Detect which cell encompasses the target text, then output its [X, Y] center coordinate. 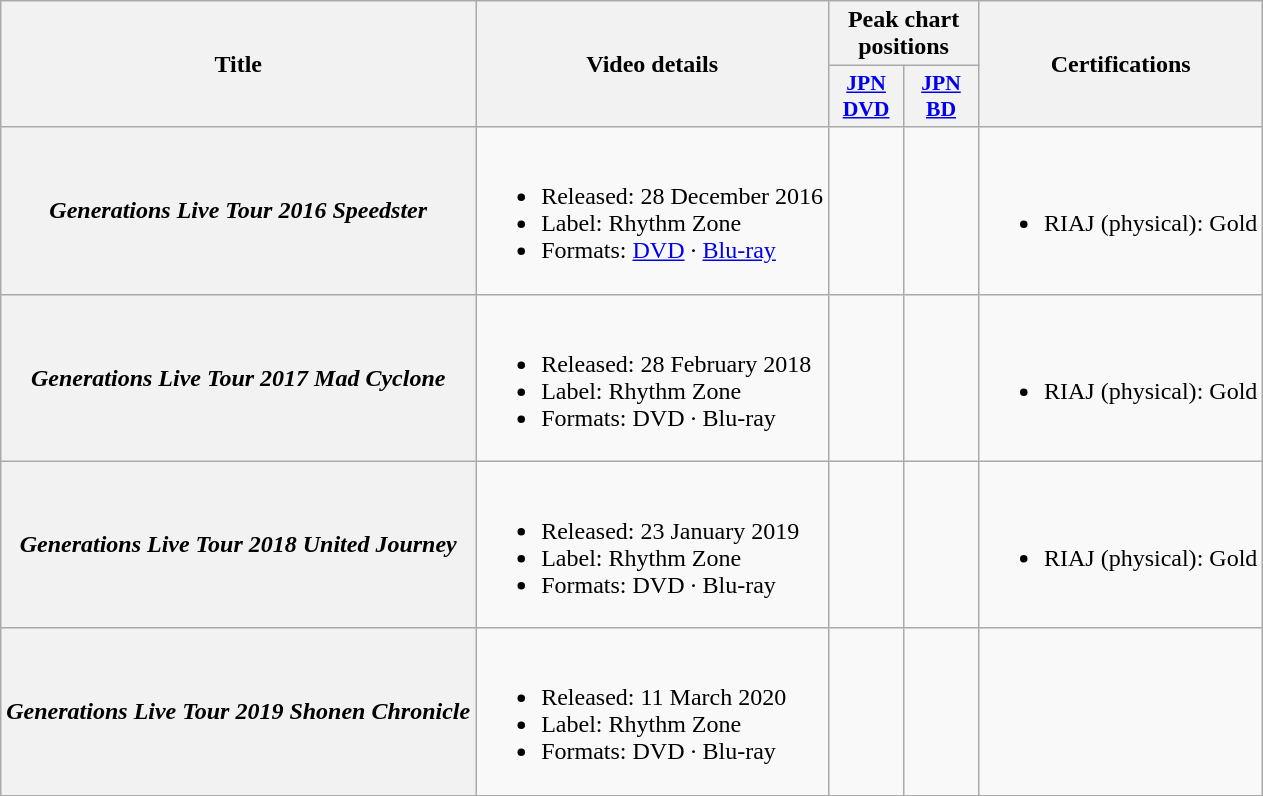
Certifications [1120, 64]
Peak chart positions [904, 34]
Generations Live Tour 2019 Shonen Chronicle [238, 712]
Generations Live Tour 2018 United Journey [238, 544]
JPN BD [942, 96]
Released: 11 March 2020Label: Rhythm ZoneFormats: DVD · Blu-ray [652, 712]
Released: 28 February 2018Label: Rhythm ZoneFormats: DVD · Blu-ray [652, 378]
Video details [652, 64]
Released: 23 January 2019Label: Rhythm ZoneFormats: DVD · Blu-ray [652, 544]
JPN DVD [866, 96]
Title [238, 64]
Generations Live Tour 2016 Speedster [238, 210]
Released: 28 December 2016Label: Rhythm ZoneFormats: DVD · Blu-ray [652, 210]
Generations Live Tour 2017 Mad Cyclone [238, 378]
